Detect which cell encompasses the target text, then output its [x, y] center coordinate. 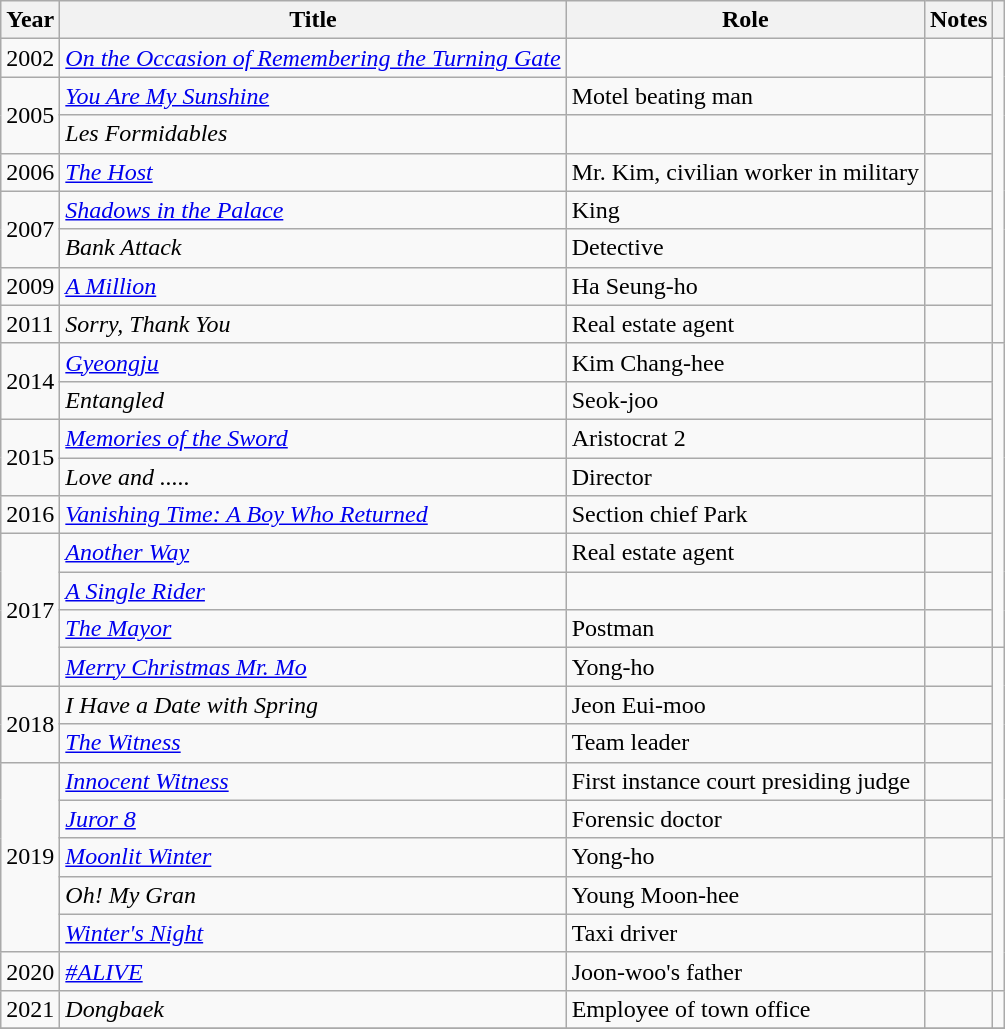
Moonlit Winter [313, 857]
Ha Seung-ho [745, 286]
2007 [30, 229]
The Host [313, 172]
Detective [745, 248]
Taxi driver [745, 933]
2011 [30, 324]
Team leader [745, 743]
Gyeongju [313, 362]
Kim Chang-hee [745, 362]
Winter's Night [313, 933]
Aristocrat 2 [745, 438]
Young Moon-hee [745, 895]
Dongbaek [313, 1009]
Notes [958, 20]
2015 [30, 457]
Joon-woo's father [745, 971]
Mr. Kim, civilian worker in military [745, 172]
Employee of town office [745, 1009]
2009 [30, 286]
Memories of the Sword [313, 438]
2006 [30, 172]
First instance court presiding judge [745, 781]
A Single Rider [313, 591]
Juror 8 [313, 819]
Shadows in the Palace [313, 210]
You Are My Sunshine [313, 96]
2019 [30, 857]
Les Formidables [313, 134]
2005 [30, 115]
The Mayor [313, 629]
2018 [30, 724]
Vanishing Time: A Boy Who Returned [313, 515]
A Million [313, 286]
2020 [30, 971]
Innocent Witness [313, 781]
Oh! My Gran [313, 895]
Bank Attack [313, 248]
Sorry, Thank You [313, 324]
2002 [30, 58]
I Have a Date with Spring [313, 705]
Director [745, 477]
On the Occasion of Remembering the Turning Gate [313, 58]
2014 [30, 381]
Postman [745, 629]
Jeon Eui-moo [745, 705]
Merry Christmas Mr. Mo [313, 667]
Section chief Park [745, 515]
Seok-joo [745, 400]
Role [745, 20]
The Witness [313, 743]
2016 [30, 515]
Year [30, 20]
King [745, 210]
2017 [30, 610]
2021 [30, 1009]
Love and ..... [313, 477]
Another Way [313, 553]
Title [313, 20]
Entangled [313, 400]
Forensic doctor [745, 819]
Motel beating man [745, 96]
#ALIVE [313, 971]
